Capture the cell that displays the provided text and extract its [x, y] central coordinate. 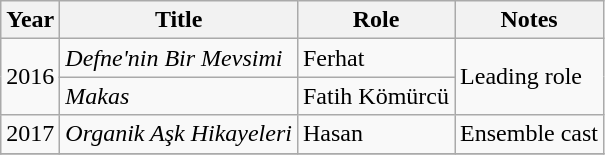
Ensemble cast [530, 134]
Makas [179, 96]
Title [179, 20]
Notes [530, 20]
2017 [30, 134]
Year [30, 20]
Leading role [530, 77]
Defne'nin Bir Mevsimi [179, 58]
2016 [30, 77]
Role [376, 20]
Fatih Kömürcü [376, 96]
Ferhat [376, 58]
Organik Aşk Hikayeleri [179, 134]
Hasan [376, 134]
